Scan for the cell matching the given text and deliver its [X, Y] coordinate at center. 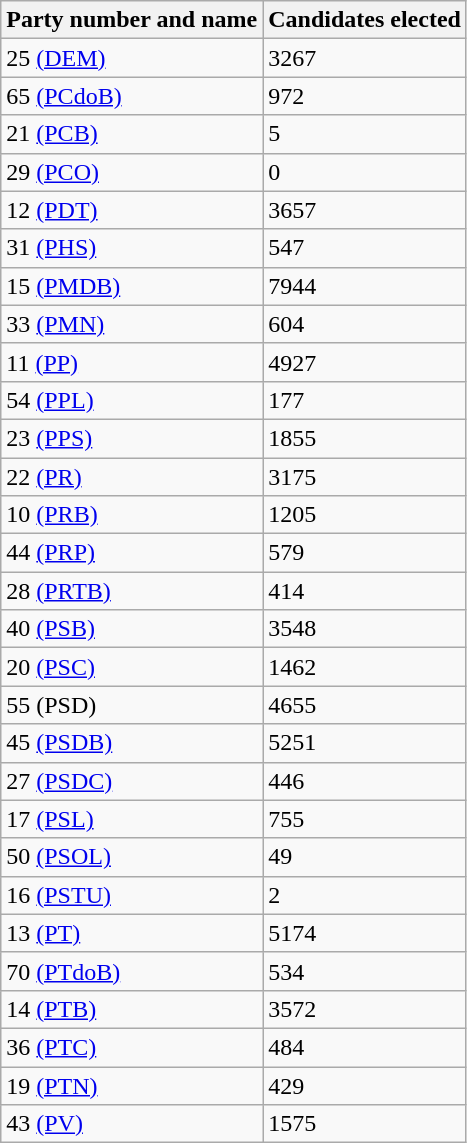
40 (PSB) [132, 629]
10 (PRB) [132, 515]
22 (PR) [132, 477]
429 [365, 1085]
21 (PCB) [132, 134]
534 [365, 971]
12 (PDT) [132, 210]
49 [365, 857]
29 (PCO) [132, 172]
446 [365, 781]
484 [365, 1047]
Party number and name [132, 20]
3267 [365, 58]
15 (PMDB) [132, 286]
755 [365, 819]
1855 [365, 438]
4927 [365, 362]
1575 [365, 1124]
36 (PTC) [132, 1047]
28 (PRTB) [132, 591]
44 (PRP) [132, 553]
20 (PSC) [132, 667]
43 (PV) [132, 1124]
177 [365, 400]
579 [365, 553]
27 (PSDC) [132, 781]
54 (PPL) [132, 400]
23 (PPS) [132, 438]
7944 [365, 286]
11 (PP) [132, 362]
604 [365, 324]
33 (PMN) [132, 324]
3548 [365, 629]
14 (PTB) [132, 1009]
19 (PTN) [132, 1085]
16 (PSTU) [132, 895]
25 (DEM) [132, 58]
3572 [365, 1009]
13 (PT) [132, 933]
50 (PSOL) [132, 857]
5251 [365, 743]
1205 [365, 515]
2 [365, 895]
70 (PTdoB) [132, 971]
3657 [365, 210]
31 (PHS) [132, 248]
65 (PCdoB) [132, 96]
3175 [365, 477]
Candidates elected [365, 20]
414 [365, 591]
1462 [365, 667]
972 [365, 96]
17 (PSL) [132, 819]
45 (PSDB) [132, 743]
547 [365, 248]
5174 [365, 933]
5 [365, 134]
0 [365, 172]
55 (PSD) [132, 705]
4655 [365, 705]
